Return the (X, Y) coordinate for the center point of the cell that contains the specified text.  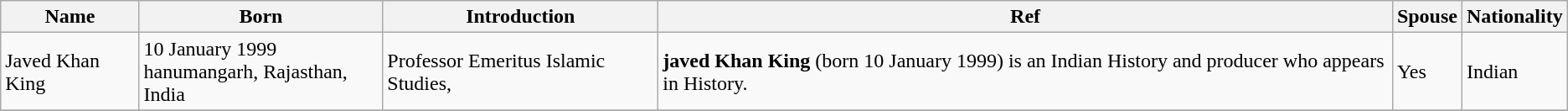
Nationality (1514, 17)
Introduction (521, 17)
javed Khan King (born 10 January 1999) is an Indian History and producer who appears in History. (1025, 71)
Professor Emeritus Islamic Studies, (521, 71)
Indian (1514, 71)
Ref (1025, 17)
Javed Khan King (70, 71)
Spouse (1427, 17)
Born (261, 17)
10 January 1999hanumangarh, Rajasthan, India (261, 71)
Name (70, 17)
Yes (1427, 71)
